Determine the (x, y) coordinate at the center of the cell enclosing the given text.  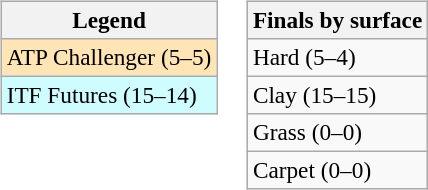
ITF Futures (15–14) (108, 95)
Grass (0–0) (337, 133)
ATP Challenger (5–5) (108, 57)
Legend (108, 20)
Carpet (0–0) (337, 171)
Clay (15–15) (337, 95)
Hard (5–4) (337, 57)
Finals by surface (337, 20)
